From the cell containing the given text, extract its center point as (X, Y) coordinate. 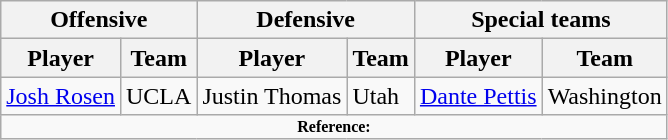
Offensive (99, 20)
Washington (604, 96)
Utah (381, 96)
Special teams (540, 20)
UCLA (158, 96)
Reference: (334, 127)
Josh Rosen (61, 96)
Dante Pettis (478, 96)
Defensive (306, 20)
Justin Thomas (272, 96)
